From the cell containing the given text, extract its center point as [x, y] coordinate. 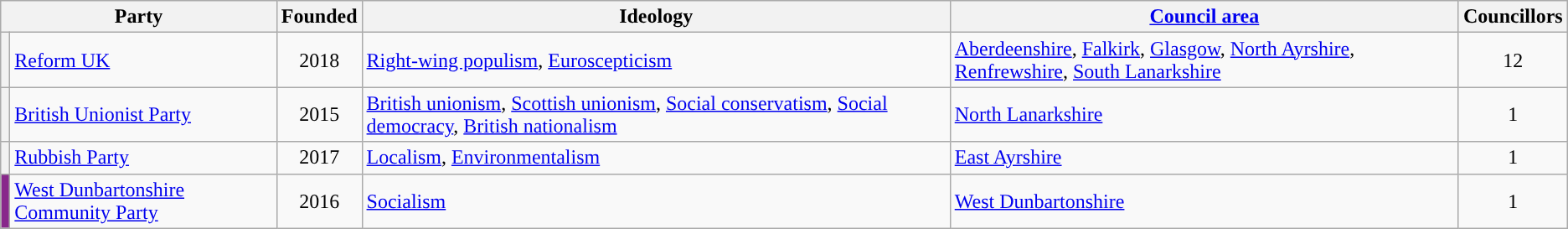
Party [139, 17]
Council area [1204, 17]
Founded [319, 17]
West Dunbartonshire Community Party [143, 201]
North Lanarkshire [1204, 114]
2018 [319, 60]
2017 [319, 158]
Socialism [656, 201]
Ideology [656, 17]
Localism, Environmentalism [656, 158]
Rubbish Party [143, 158]
Reform UK [143, 60]
Right-wing populism, Euroscepticism [656, 60]
British Unionist Party [143, 114]
West Dunbartonshire [1204, 201]
2016 [319, 201]
Aberdeenshire, Falkirk, Glasgow, North Ayrshire, Renfrewshire, South Lanarkshire [1204, 60]
East Ayrshire [1204, 158]
Councillors [1513, 17]
2015 [319, 114]
British unionism, Scottish unionism, Social conservatism, Social democracy, British nationalism [656, 114]
12 [1513, 60]
